Capture the cell that displays the provided text and extract its (X, Y) central coordinate. 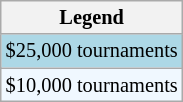
$10,000 tournaments (92, 85)
$25,000 tournaments (92, 51)
Legend (92, 17)
